Determine the [X, Y] coordinate at the center of the cell enclosing the given text.  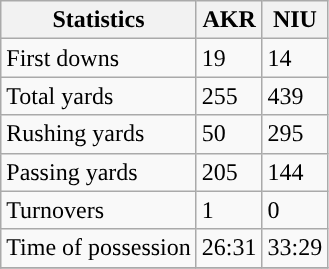
Turnovers [99, 210]
Passing yards [99, 172]
AKR [229, 20]
0 [295, 210]
Time of possession [99, 248]
1 [229, 210]
Statistics [99, 20]
205 [229, 172]
295 [295, 134]
First downs [99, 58]
NIU [295, 20]
33:29 [295, 248]
14 [295, 58]
439 [295, 96]
26:31 [229, 248]
Total yards [99, 96]
Rushing yards [99, 134]
19 [229, 58]
144 [295, 172]
50 [229, 134]
255 [229, 96]
